Pinpoint the cell where the given text exists, returning its (X, Y) midpoint coordinate. 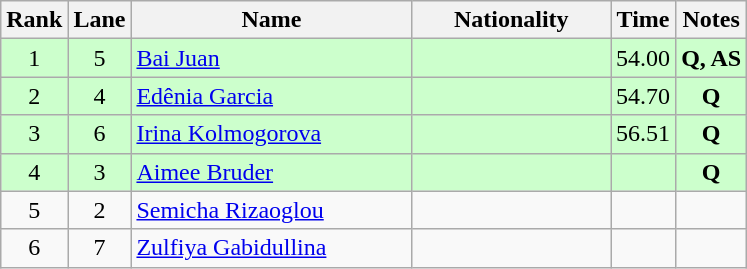
Irina Kolmogorova (272, 134)
7 (100, 248)
56.51 (644, 134)
Aimee Bruder (272, 172)
Rank (34, 20)
Time (644, 20)
1 (34, 58)
Nationality (512, 20)
Semicha Rizaoglou (272, 210)
Lane (100, 20)
Notes (712, 20)
Bai Juan (272, 58)
Name (272, 20)
Q, AS (712, 58)
Zulfiya Gabidullina (272, 248)
54.00 (644, 58)
Edênia Garcia (272, 96)
54.70 (644, 96)
